Output the [X, Y] coordinate of the center of the cell containing the given text.  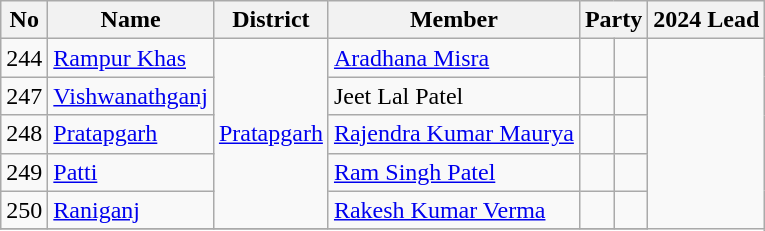
Raniganj [131, 210]
248 [24, 134]
250 [24, 210]
Party [613, 20]
247 [24, 96]
Jeet Lal Patel [454, 96]
2024 Lead [706, 20]
Vishwanathganj [131, 96]
249 [24, 172]
Name [131, 20]
Patti [131, 172]
No [24, 20]
Ram Singh Patel [454, 172]
Aradhana Misra [454, 58]
Rampur Khas [131, 58]
Rajendra Kumar Maurya [454, 134]
District [270, 20]
244 [24, 58]
Member [454, 20]
Rakesh Kumar Verma [454, 210]
